Search for the cell housing the specified text and yield its [x, y] center coordinate. 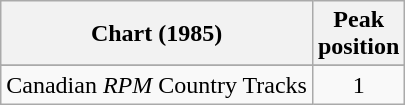
Peakposition [358, 34]
1 [358, 85]
Canadian RPM Country Tracks [157, 85]
Chart (1985) [157, 34]
